Provide the (x, y) coordinate of the cell's center where the given text is located.  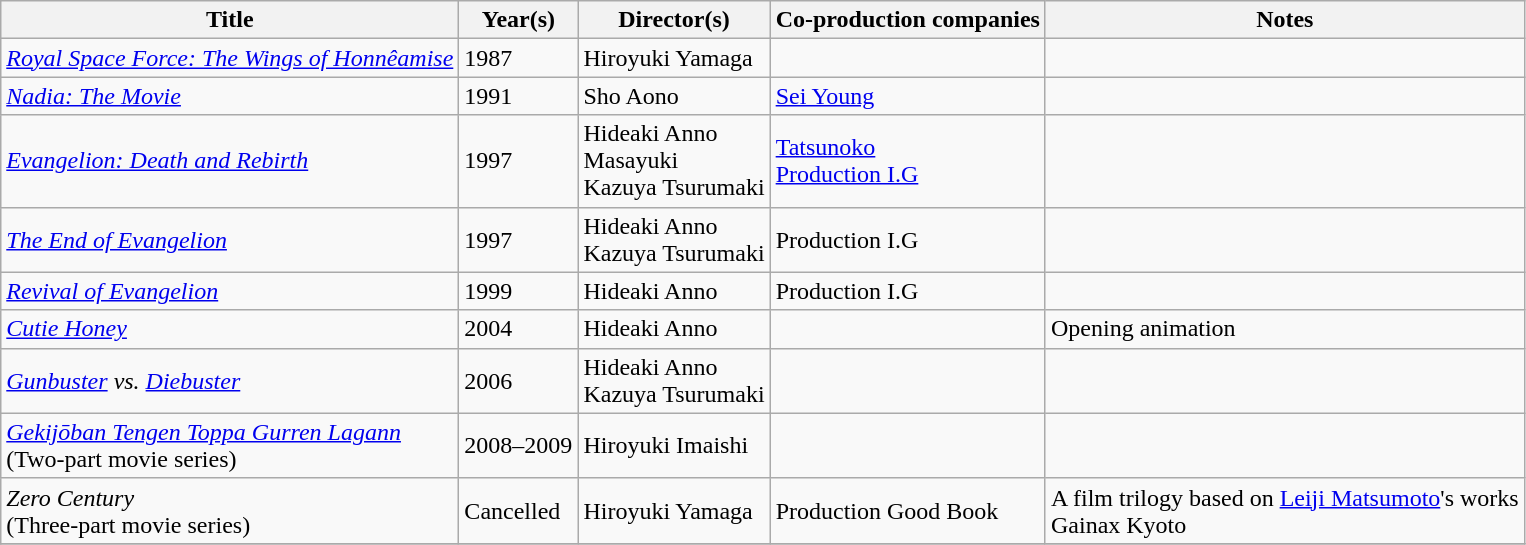
Nadia: The Movie (230, 96)
Royal Space Force: The Wings of Honnêamise (230, 58)
1987 (518, 58)
Hiroyuki Imaishi (674, 446)
1999 (518, 291)
Year(s) (518, 20)
Hideaki AnnoMasayukiKazuya Tsurumaki (674, 161)
Evangelion: Death and Rebirth (230, 161)
Director(s) (674, 20)
A film trilogy based on Leiji Matsumoto's worksGainax Kyoto (1284, 510)
Zero Century(Three-part movie series) (230, 510)
Gunbuster vs. Diebuster (230, 380)
Revival of Evangelion (230, 291)
Sho Aono (674, 96)
2006 (518, 380)
Title (230, 20)
Gekijōban Tengen Toppa Gurren Lagann(Two-part movie series) (230, 446)
Notes (1284, 20)
The End of Evangelion (230, 240)
2004 (518, 329)
2008–2009 (518, 446)
Co-production companies (908, 20)
Opening animation (1284, 329)
Cancelled (518, 510)
Tatsunoko Production I.G (908, 161)
Production Good Book (908, 510)
Sei Young (908, 96)
1991 (518, 96)
Cutie Honey (230, 329)
